Return [X, Y] of the center of cell containing provided text 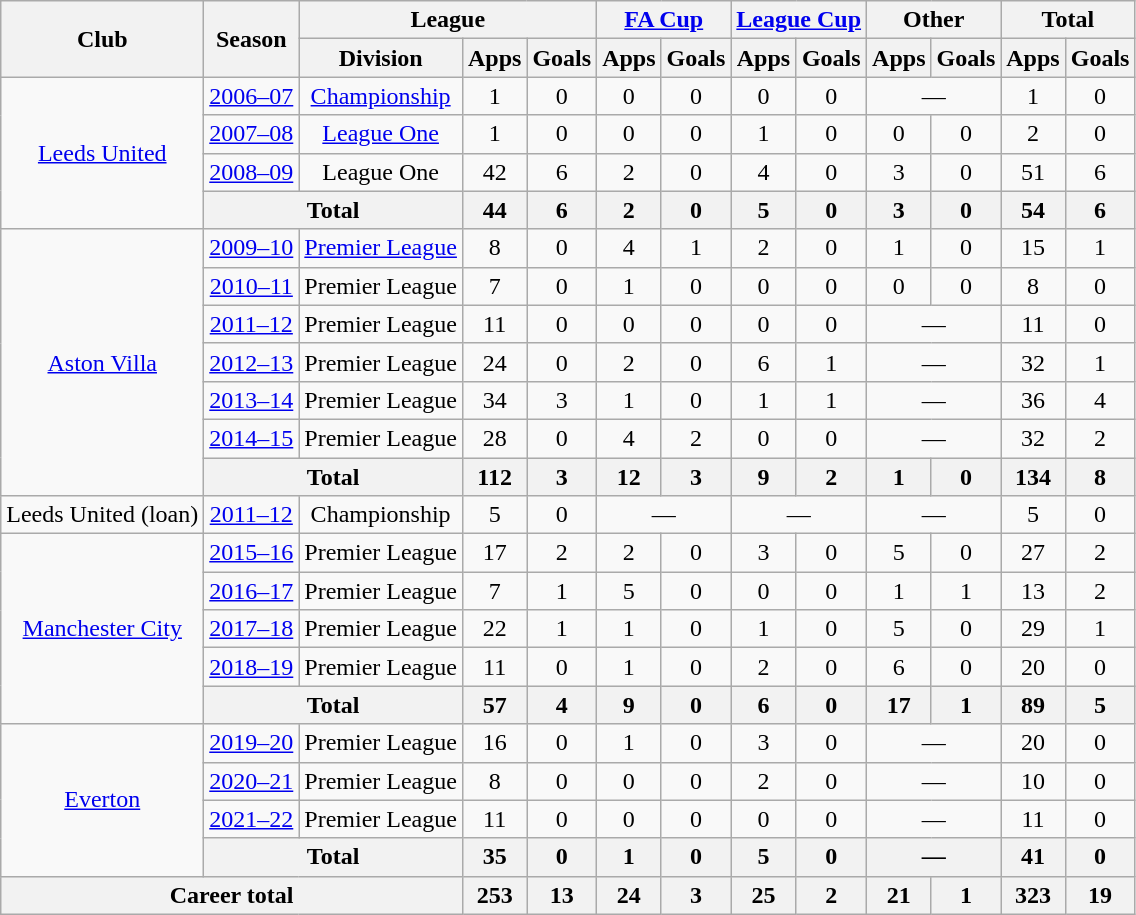
10 [1033, 781]
2018–19 [252, 667]
League Cup [799, 20]
FA Cup [664, 20]
57 [494, 705]
36 [1033, 400]
2008–09 [252, 172]
27 [1033, 553]
34 [494, 400]
2010–11 [252, 286]
51 [1033, 172]
Leeds United [102, 153]
2019–20 [252, 743]
134 [1033, 477]
Career total [232, 895]
2006–07 [252, 96]
2016–17 [252, 591]
54 [1033, 210]
2020–21 [252, 781]
89 [1033, 705]
2014–15 [252, 438]
Aston Villa [102, 362]
35 [494, 857]
28 [494, 438]
19 [1100, 895]
Everton [102, 800]
2021–22 [252, 819]
2009–10 [252, 248]
2017–18 [252, 629]
2013–14 [252, 400]
Season [252, 39]
League [448, 20]
2007–08 [252, 134]
Leeds United (loan) [102, 515]
2015–16 [252, 553]
12 [629, 477]
42 [494, 172]
22 [494, 629]
29 [1033, 629]
15 [1033, 248]
Club [102, 39]
112 [494, 477]
Other [934, 20]
16 [494, 743]
25 [764, 895]
44 [494, 210]
2012–13 [252, 362]
Division [381, 58]
253 [494, 895]
Manchester City [102, 629]
41 [1033, 857]
323 [1033, 895]
21 [899, 895]
